Identify which cell holds the provided text, then report its [x, y] central coordinate. 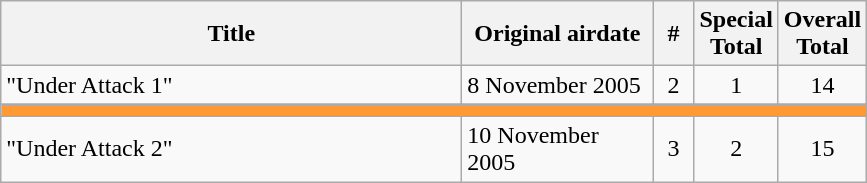
10 November 2005 [558, 148]
# [674, 34]
Title [232, 34]
Special Total [736, 34]
Original airdate [558, 34]
"Under Attack 2" [232, 148]
15 [822, 148]
1 [736, 85]
3 [674, 148]
Overall Total [822, 34]
8 November 2005 [558, 85]
14 [822, 85]
"Under Attack 1" [232, 85]
